Scan for the cell matching the given text and deliver its [x, y] coordinate at center. 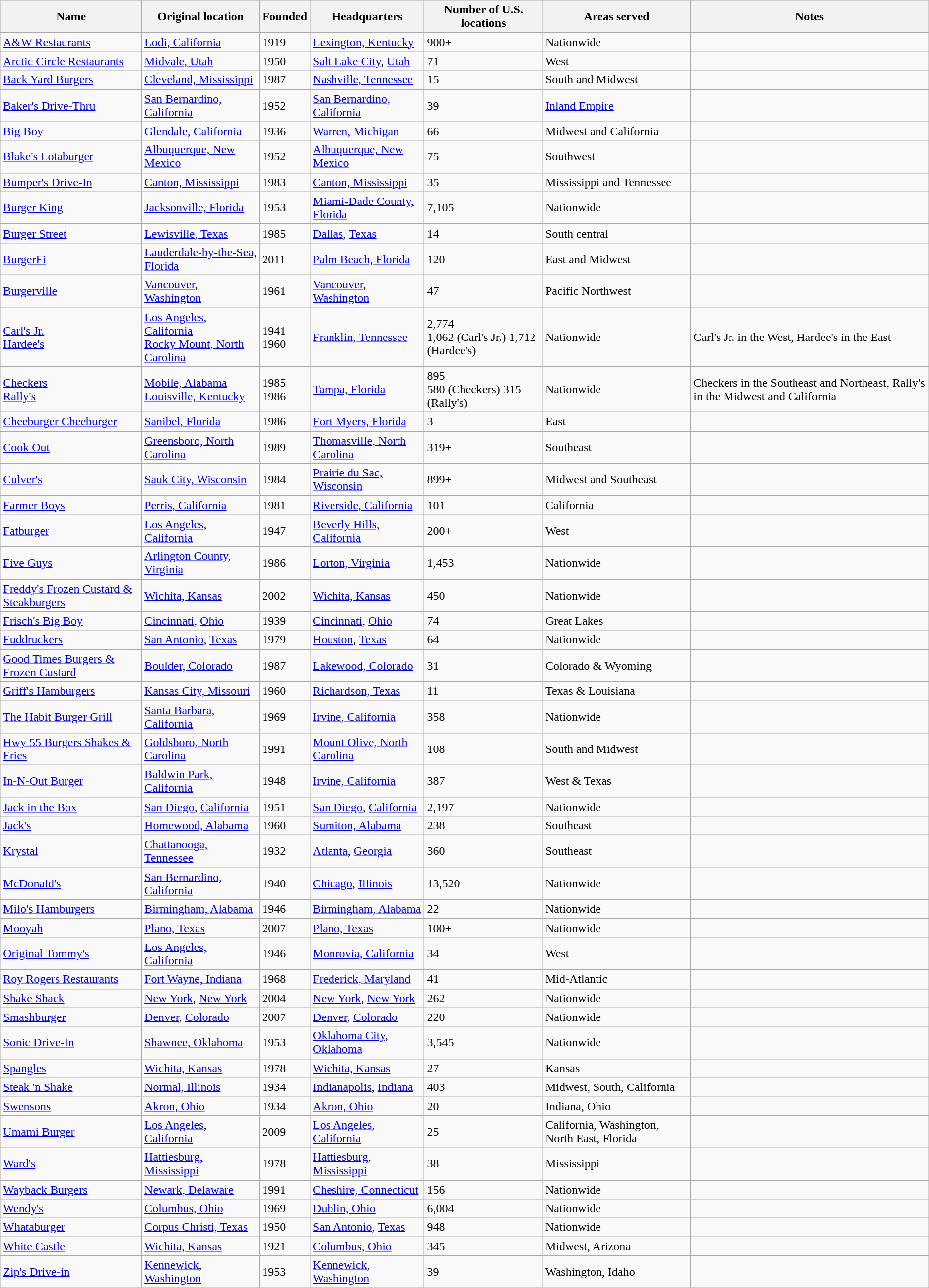
Midwest, Arizona [616, 1246]
West & Texas [616, 781]
Burger Street [71, 233]
948 [483, 1227]
14 [483, 233]
Perris, California [200, 505]
Sumiton, Alabama [367, 826]
Nashville, Tennessee [367, 80]
Inland Empire [616, 105]
Steak 'n Shake [71, 1087]
Glendale, California [200, 131]
403 [483, 1087]
Baldwin Park, California [200, 781]
1947 [285, 531]
Burger King [71, 207]
Mid-Atlantic [616, 979]
Great Lakes [616, 621]
Chattanooga, Tennessee [200, 852]
41 [483, 979]
1985 [285, 233]
Richardson, Texas [367, 691]
Colorado & Wyoming [616, 665]
Jacksonville, Florida [200, 207]
2,197 [483, 807]
899+ [483, 479]
1961 [285, 291]
2,7741,062 (Carl's Jr.) 1,712 (Hardee's) [483, 338]
1932 [285, 852]
Santa Barbara, California [200, 717]
1,453 [483, 563]
Whataburger [71, 1227]
Frisch's Big Boy [71, 621]
Tampa, Florida [367, 390]
Pacific Northwest [616, 291]
Lexington, Kentucky [367, 42]
Jack's [71, 826]
6,004 [483, 1209]
100+ [483, 928]
Spangles [71, 1068]
Wendy's [71, 1209]
Greensboro, North Carolina [200, 448]
Sonic Drive-In [71, 1042]
Beverly Hills, California [367, 531]
345 [483, 1246]
1951 [285, 807]
120 [483, 259]
71 [483, 61]
Founded [285, 17]
Original location [200, 17]
1919 [285, 42]
Oklahoma City, Oklahoma [367, 1042]
Prairie du Sac, Wisconsin [367, 479]
CheckersRally's [71, 390]
1968 [285, 979]
Dallas, Texas [367, 233]
Freddy's Frozen Custard & Steakburgers [71, 596]
East [616, 422]
Lakewood, Colorado [367, 665]
387 [483, 781]
Fort Myers, Florida [367, 422]
Riverside, California [367, 505]
Franklin, Tennessee [367, 338]
Normal, Illinois [200, 1087]
Zip's Drive-in [71, 1272]
200+ [483, 531]
Lorton, Virginia [367, 563]
Los Angeles, CaliforniaRocky Mount, North Carolina [200, 338]
Notes [810, 17]
Original Tommy's [71, 954]
74 [483, 621]
Burgerville [71, 291]
19411960 [285, 338]
Lewisville, Texas [200, 233]
156 [483, 1190]
75 [483, 157]
Lodi, California [200, 42]
1939 [285, 621]
Homewood, Alabama [200, 826]
Sauk City, Wisconsin [200, 479]
101 [483, 505]
California [616, 505]
2004 [285, 998]
22 [483, 909]
220 [483, 1017]
15 [483, 80]
38 [483, 1163]
Griff's Hamburgers [71, 691]
Cook Out [71, 448]
34 [483, 954]
358 [483, 717]
Umami Burger [71, 1132]
Midwest, South, California [616, 1087]
25 [483, 1132]
3 [483, 422]
1936 [285, 131]
Washington, Idaho [616, 1272]
Hwy 55 Burgers Shakes & Fries [71, 748]
Dublin, Ohio [367, 1209]
Indiana, Ohio [616, 1106]
Mobile, AlabamaLouisville, Kentucky [200, 390]
19851986 [285, 390]
Kansas [616, 1068]
Salt Lake City, Utah [367, 61]
1981 [285, 505]
Headquarters [367, 17]
Chicago, Illinois [367, 883]
1940 [285, 883]
Boulder, Colorado [200, 665]
Smashburger [71, 1017]
1984 [285, 479]
Milo's Hamburgers [71, 909]
California, Washington, North East, Florida [616, 1132]
The Habit Burger Grill [71, 717]
Wayback Burgers [71, 1190]
Fatburger [71, 531]
7,105 [483, 207]
Swensons [71, 1106]
Carl's Jr.Hardee's [71, 338]
Fort Wayne, Indiana [200, 979]
1983 [285, 182]
Mississippi [616, 1163]
Atlanta, Georgia [367, 852]
East and Midwest [616, 259]
2011 [285, 259]
Big Boy [71, 131]
Arctic Circle Restaurants [71, 61]
Back Yard Burgers [71, 80]
Number of U.S. locations [483, 17]
Lauderdale-by-the-Sea, Florida [200, 259]
Kansas City, Missouri [200, 691]
Good Times Burgers & Frozen Custard [71, 665]
Arlington County, Virginia [200, 563]
Roy Rogers Restaurants [71, 979]
BurgerFi [71, 259]
2009 [285, 1132]
Mount Olive, North Carolina [367, 748]
Monrovia, California [367, 954]
Krystal [71, 852]
Mississippi and Tennessee [616, 182]
Frederick, Maryland [367, 979]
Areas served [616, 17]
Checkers in the Southeast and Northeast, Rally's in the Midwest and California [810, 390]
20 [483, 1106]
31 [483, 665]
11 [483, 691]
13,520 [483, 883]
3,545 [483, 1042]
Shake Shack [71, 998]
South central [616, 233]
Five Guys [71, 563]
1921 [285, 1246]
Culver's [71, 479]
Shawnee, Oklahoma [200, 1042]
Palm Beach, Florida [367, 259]
Ward's [71, 1163]
450 [483, 596]
47 [483, 291]
Midwest and Southeast [616, 479]
262 [483, 998]
Cleveland, Mississippi [200, 80]
108 [483, 748]
Midwest and California [616, 131]
27 [483, 1068]
A&W Restaurants [71, 42]
Fuddruckers [71, 640]
Newark, Delaware [200, 1190]
Baker's Drive-Thru [71, 105]
Sanibel, Florida [200, 422]
White Castle [71, 1246]
360 [483, 852]
Cheshire, Connecticut [367, 1190]
66 [483, 131]
35 [483, 182]
Farmer Boys [71, 505]
1989 [285, 448]
64 [483, 640]
Jack in the Box [71, 807]
1979 [285, 640]
Mooyah [71, 928]
319+ [483, 448]
Texas & Louisiana [616, 691]
2002 [285, 596]
895580 (Checkers) 315 (Rally's) [483, 390]
238 [483, 826]
Carl's Jr. in the West, Hardee's in the East [810, 338]
Midvale, Utah [200, 61]
Blake's Lotaburger [71, 157]
Warren, Michigan [367, 131]
Indianapolis, Indiana [367, 1087]
1948 [285, 781]
Southwest [616, 157]
Thomasville, North Carolina [367, 448]
Bumper's Drive-In [71, 182]
Houston, Texas [367, 640]
Miami-Dade County, Florida [367, 207]
McDonald's [71, 883]
Cheeburger Cheeburger [71, 422]
In-N-Out Burger [71, 781]
Corpus Christi, Texas [200, 1227]
Goldsboro, North Carolina [200, 748]
Name [71, 17]
900+ [483, 42]
